Find where the given text appears and provide that cell's center as [X, Y] coordinate. 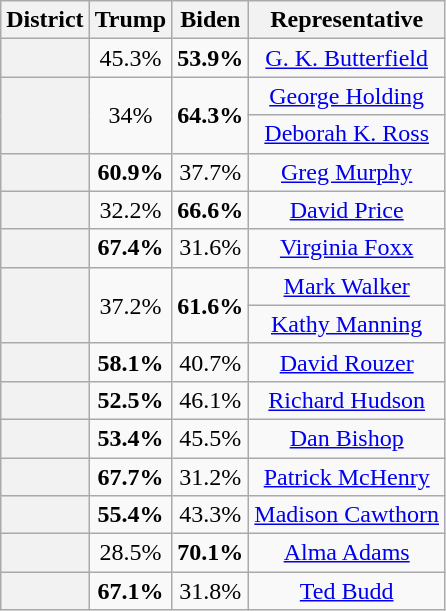
55.4% [130, 515]
52.5% [130, 400]
Ted Budd [347, 591]
Patrick McHenry [347, 477]
32.2% [130, 210]
Deborah K. Ross [347, 134]
Trump [130, 20]
28.5% [130, 553]
31.2% [210, 477]
David Price [347, 210]
37.2% [130, 305]
45.3% [130, 58]
45.5% [210, 438]
Alma Adams [347, 553]
George Holding [347, 96]
31.8% [210, 591]
61.6% [210, 305]
53.4% [130, 438]
46.1% [210, 400]
58.1% [130, 362]
64.3% [210, 115]
David Rouzer [347, 362]
Virginia Foxx [347, 248]
53.9% [210, 58]
67.7% [130, 477]
Richard Hudson [347, 400]
37.7% [210, 172]
34% [130, 115]
31.6% [210, 248]
Dan Bishop [347, 438]
G. K. Butterfield [347, 58]
66.6% [210, 210]
Kathy Manning [347, 324]
Madison Cawthorn [347, 515]
Mark Walker [347, 286]
67.1% [130, 591]
District [45, 20]
40.7% [210, 362]
43.3% [210, 515]
Biden [210, 20]
Representative [347, 20]
Greg Murphy [347, 172]
70.1% [210, 553]
60.9% [130, 172]
67.4% [130, 248]
